Provide the (x, y) coordinate of the cell's center where the given text is located.  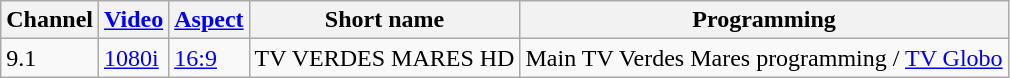
Channel (50, 20)
Main TV Verdes Mares programming / TV Globo (764, 58)
1080i (134, 58)
TV VERDES MARES HD (384, 58)
16:9 (209, 58)
Short name (384, 20)
Video (134, 20)
9.1 (50, 58)
Aspect (209, 20)
Programming (764, 20)
